Capture the cell that displays the provided text and extract its [X, Y] central coordinate. 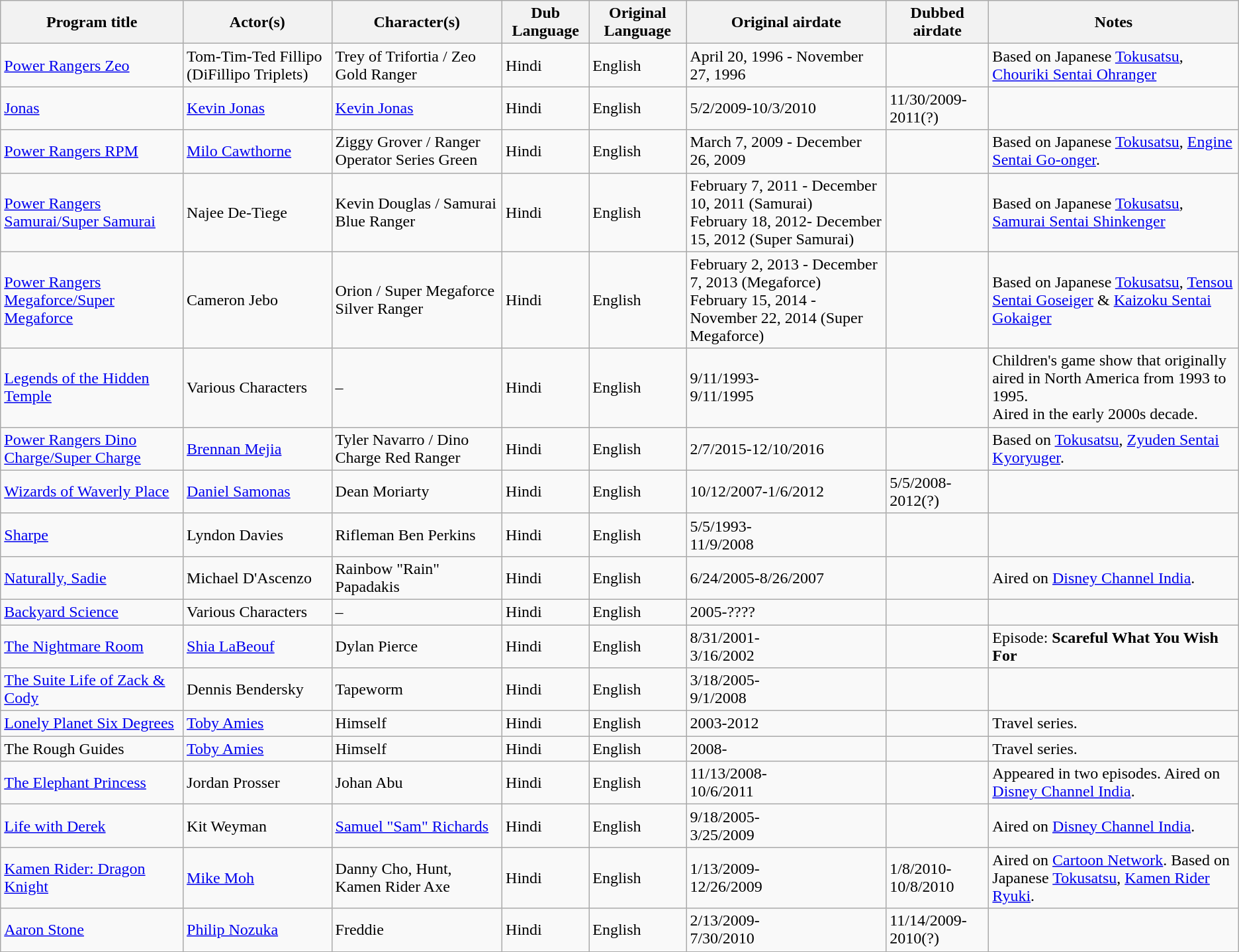
Tyler Navarro / Dino Charge Red Ranger [417, 449]
Power Rangers RPM [92, 151]
Based on Japanese Tokusatsu, Engine Sentai Go-onger. [1113, 151]
Appeared in two episodes. Aired on Disney Channel India. [1113, 783]
1/13/2009-12/26/2009 [786, 878]
Michael D'Ascenzo [257, 577]
Dub Language [545, 23]
2005-???? [786, 612]
10/12/2007-1/6/2012 [786, 491]
Kamen Rider: Dragon Knight [92, 878]
Kit Weyman [257, 826]
Sharpe [92, 535]
Based on Japanese Tokusatsu, Tensou Sentai Goseiger & Kaizoku Sentai Gokaiger [1113, 300]
Orion / Super Megaforce Silver Ranger [417, 300]
Shia LaBeouf [257, 646]
Ziggy Grover / Ranger Operator Series Green [417, 151]
Actor(s) [257, 23]
3/18/2005-9/1/2008 [786, 690]
2003-2012 [786, 724]
11/14/2009-2010(?) [937, 929]
Cameron Jebo [257, 300]
The Rough Guides [92, 749]
Samuel "Sam" Richards [417, 826]
Freddie [417, 929]
Lyndon Davies [257, 535]
Dubbed airdate [937, 23]
5/2/2009-10/3/2010 [786, 109]
Rainbow "Rain" Papadakis [417, 577]
Johan Abu [417, 783]
Philip Nozuka [257, 929]
Children's game show that originally aired in North America from 1993 to 1995.Aired in the early 2000s decade. [1113, 388]
Naturally, Sadie [92, 577]
Power Rangers Megaforce/Super Megaforce [92, 300]
Aired on Cartoon Network. Based on Japanese Tokusatsu, Kamen Rider Ryuki. [1113, 878]
11/30/2009-2011(?) [937, 109]
8/31/2001-3/16/2002 [786, 646]
Dean Moriarty [417, 491]
2/13/2009-7/30/2010 [786, 929]
Based on Japanese Tokusatsu, Samurai Sentai Shinkenger [1113, 212]
Dennis Bendersky [257, 690]
Original airdate [786, 23]
Jonas [92, 109]
Original Language [638, 23]
Najee De-Tiege [257, 212]
Aaron Stone [92, 929]
Danny Cho, Hunt, Kamen Rider Axe [417, 878]
March 7, 2009 - December 26, 2009 [786, 151]
2/7/2015-12/10/2016 [786, 449]
Backyard Science [92, 612]
Life with Derek [92, 826]
5/5/1993-11/9/2008 [786, 535]
Brennan Mejia [257, 449]
Rifleman Ben Perkins [417, 535]
Lonely Planet Six Degrees [92, 724]
6/24/2005-8/26/2007 [786, 577]
Kevin Douglas / Samurai Blue Ranger [417, 212]
9/18/2005-3/25/2009 [786, 826]
Program title [92, 23]
Notes [1113, 23]
Episode: Scareful What You Wish For [1113, 646]
Power Rangers Zeo [92, 65]
1/8/2010-10/8/2010 [937, 878]
Daniel Samonas [257, 491]
Character(s) [417, 23]
Trey of Trifortia / Zeo Gold Ranger [417, 65]
2008- [786, 749]
Power Rangers Dino Charge/Super Charge [92, 449]
9/11/1993-9/11/1995 [786, 388]
5/5/2008-2012(?) [937, 491]
Jordan Prosser [257, 783]
Based on Tokusatsu, Zyuden Sentai Kyoryuger. [1113, 449]
The Nightmare Room [92, 646]
February 7, 2011 - December 10, 2011 (Samurai)February 18, 2012- December 15, 2012 (Super Samurai) [786, 212]
Milo Cawthorne [257, 151]
Tom-Tim-Ted Fillipo (DiFillipo Triplets) [257, 65]
Mike Moh [257, 878]
April 20, 1996 - November 27, 1996 [786, 65]
Legends of the Hidden Temple [92, 388]
11/13/2008-10/6/2011 [786, 783]
Based on Japanese Tokusatsu, Chouriki Sentai Ohranger [1113, 65]
The Elephant Princess [92, 783]
Tapeworm [417, 690]
The Suite Life of Zack & Cody [92, 690]
February 2, 2013 - December 7, 2013 (Megaforce)February 15, 2014 - November 22, 2014 (Super Megaforce) [786, 300]
Power Rangers Samurai/Super Samurai [92, 212]
Dylan Pierce [417, 646]
Wizards of Waverly Place [92, 491]
